For the text-containing cell, return its midpoint in [x, y] coordinate format. 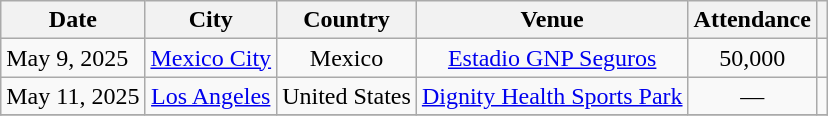
Los Angeles [211, 96]
United States [347, 96]
50,000 [752, 58]
Dignity Health Sports Park [552, 96]
Country [347, 20]
Date [73, 20]
Venue [552, 20]
May 9, 2025 [73, 58]
City [211, 20]
Attendance [752, 20]
May 11, 2025 [73, 96]
Estadio GNP Seguros [552, 58]
Mexico [347, 58]
Mexico City [211, 58]
— [752, 96]
